Find where the given text appears and provide that cell's center as (X, Y) coordinate. 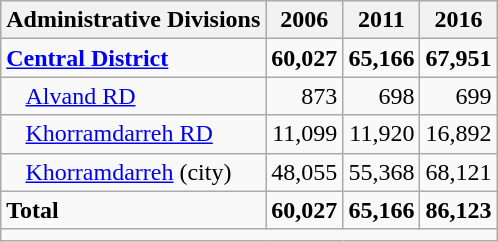
698 (382, 96)
Alvand RD (134, 96)
873 (304, 96)
11,920 (382, 134)
55,368 (382, 172)
Khorramdarreh RD (134, 134)
2006 (304, 20)
11,099 (304, 134)
86,123 (458, 210)
Central District (134, 58)
68,121 (458, 172)
16,892 (458, 134)
2011 (382, 20)
48,055 (304, 172)
699 (458, 96)
Total (134, 210)
Khorramdarreh (city) (134, 172)
Administrative Divisions (134, 20)
2016 (458, 20)
67,951 (458, 58)
